Identify which cell holds the provided text, then report its [x, y] central coordinate. 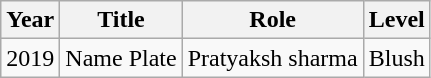
Year [30, 20]
Title [121, 20]
Role [272, 20]
Blush [396, 58]
Pratyaksh sharma [272, 58]
2019 [30, 58]
Level [396, 20]
Name Plate [121, 58]
